Output the [X, Y] coordinate of the center of the cell containing the given text.  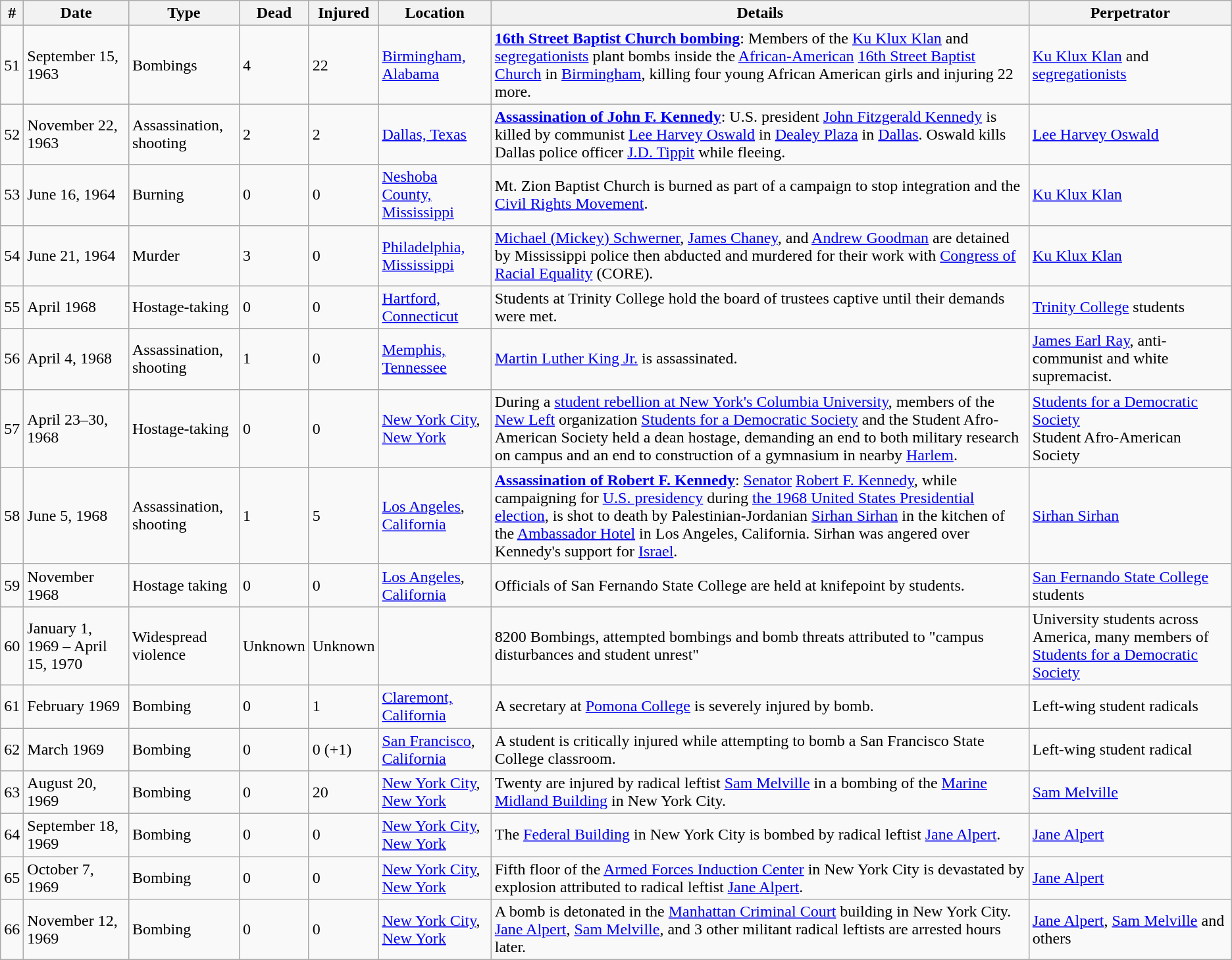
62 [12, 749]
August 20, 1969 [76, 793]
A student is critically injured while attempting to bomb a San Francisco State College classroom. [759, 749]
56 [12, 359]
Type [184, 13]
20 [344, 793]
Twenty are injured by radical leftist Sam Melville in a bombing of the Marine Midland Building in New York City. [759, 793]
Lee Harvey Oswald [1130, 134]
October 7, 1969 [76, 878]
Date [76, 13]
60 [12, 645]
Injured [344, 13]
64 [12, 835]
63 [12, 793]
Bombings [184, 65]
54 [12, 255]
February 1969 [76, 706]
November 12, 1969 [76, 930]
San Francisco, California [434, 749]
September 18, 1969 [76, 835]
Left-wing student radical [1130, 749]
Students at Trinity College hold the board of trustees captive until their demands were met. [759, 307]
52 [12, 134]
Officials of San Fernando State College are held at knifepoint by students. [759, 585]
51 [12, 65]
June 5, 1968 [76, 516]
Hartford, Connecticut [434, 307]
James Earl Ray, anti-communist and white supremacist. [1130, 359]
Martin Luther King Jr. is assassinated. [759, 359]
January 1, 1969 – April 15, 1970 [76, 645]
65 [12, 878]
Memphis, Tennessee [434, 359]
The Federal Building in New York City is bombed by radical leftist Jane Alpert. [759, 835]
Ku Klux Klan and segregationists [1130, 65]
Murder [184, 255]
22 [344, 65]
November 22, 1963 [76, 134]
4 [274, 65]
Jane Alpert, Sam Melville and others [1130, 930]
April 4, 1968 [76, 359]
June 21, 1964 [76, 255]
59 [12, 585]
April 1968 [76, 307]
61 [12, 706]
53 [12, 195]
Dead [274, 13]
September 15, 1963 [76, 65]
Sam Melville [1130, 793]
Burning [184, 195]
University students across America, many members of Students for a Democratic Society [1130, 645]
5 [344, 516]
66 [12, 930]
Details [759, 13]
Fifth floor of the Armed Forces Induction Center in New York City is devastated by explosion attributed to radical leftist Jane Alpert. [759, 878]
A secretary at Pomona College is severely injured by bomb. [759, 706]
Mt. Zion Baptist Church is burned as part of a campaign to stop integration and the Civil Rights Movement. [759, 195]
Trinity College students [1130, 307]
Location [434, 13]
Widespread violence [184, 645]
Dallas, Texas [434, 134]
8200 Bombings, attempted bombings and bomb threats attributed to "campus disturbances and student unrest" [759, 645]
November 1968 [76, 585]
57 [12, 428]
58 [12, 516]
Claremont, California [434, 706]
3 [274, 255]
Philadelphia, Mississippi [434, 255]
March 1969 [76, 749]
June 16, 1964 [76, 195]
Sirhan Sirhan [1130, 516]
Birmingham, Alabama [434, 65]
Perpetrator [1130, 13]
Neshoba County, Mississippi [434, 195]
55 [12, 307]
0 (+1) [344, 749]
Hostage taking [184, 585]
Students for a Democratic Society Student Afro-American Society [1130, 428]
April 23–30, 1968 [76, 428]
San Fernando State College students [1130, 585]
# [12, 13]
Left-wing student radicals [1130, 706]
